Extract the (X, Y) coordinate from the center of the cell holding the provided text.  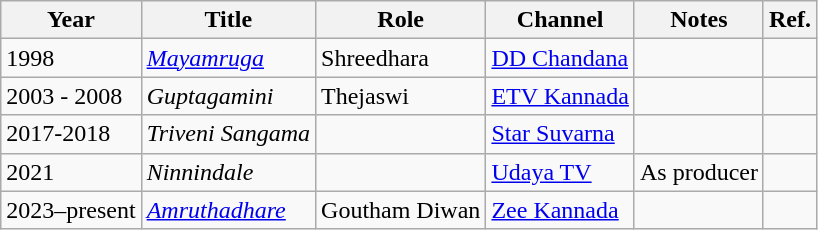
Amruthadhare (228, 210)
2021 (71, 172)
Guptagamini (228, 96)
Channel (560, 20)
Udaya TV (560, 172)
ETV Kannada (560, 96)
Title (228, 20)
DD Chandana (560, 58)
Star Suvarna (560, 134)
Zee Kannada (560, 210)
Notes (698, 20)
Ref. (790, 20)
Mayamruga (228, 58)
2017-2018 (71, 134)
As producer (698, 172)
2023–present (71, 210)
1998 (71, 58)
Triveni Sangama (228, 134)
Role (401, 20)
Goutham Diwan (401, 210)
Year (71, 20)
Shreedhara (401, 58)
Ninnindale (228, 172)
Thejaswi (401, 96)
2003 - 2008 (71, 96)
